Output the [x, y] coordinate of the center of the cell containing the given text.  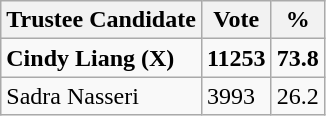
3993 [236, 96]
Cindy Liang (X) [102, 58]
Trustee Candidate [102, 20]
26.2 [298, 96]
Vote [236, 20]
% [298, 20]
73.8 [298, 58]
Sadra Nasseri [102, 96]
11253 [236, 58]
